Find where the given text appears and provide that cell's center as [X, Y] coordinate. 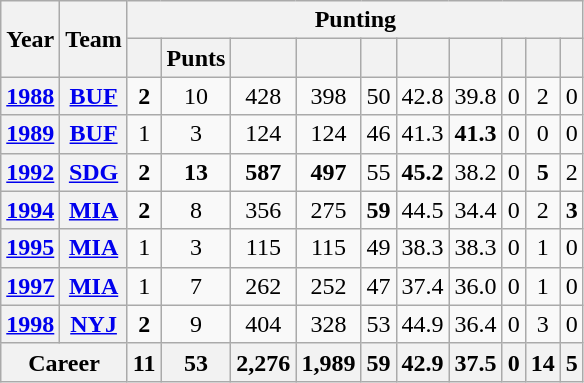
2,276 [264, 362]
49 [378, 248]
1995 [30, 248]
1988 [30, 96]
252 [328, 286]
NYJ [94, 324]
13 [196, 172]
39.8 [476, 96]
Career [64, 362]
Punting [355, 20]
404 [264, 324]
34.4 [476, 210]
Year [30, 39]
428 [264, 96]
Punts [196, 58]
SDG [94, 172]
1994 [30, 210]
7 [196, 286]
47 [378, 286]
37.4 [422, 286]
587 [264, 172]
Team [94, 39]
275 [328, 210]
8 [196, 210]
1989 [30, 134]
9 [196, 324]
1992 [30, 172]
1997 [30, 286]
36.4 [476, 324]
356 [264, 210]
42.9 [422, 362]
37.5 [476, 362]
10 [196, 96]
14 [542, 362]
38.2 [476, 172]
42.8 [422, 96]
46 [378, 134]
44.9 [422, 324]
398 [328, 96]
11 [144, 362]
36.0 [476, 286]
1998 [30, 324]
45.2 [422, 172]
55 [378, 172]
262 [264, 286]
1,989 [328, 362]
328 [328, 324]
50 [378, 96]
497 [328, 172]
44.5 [422, 210]
